Return [x, y] of the center of cell containing provided text 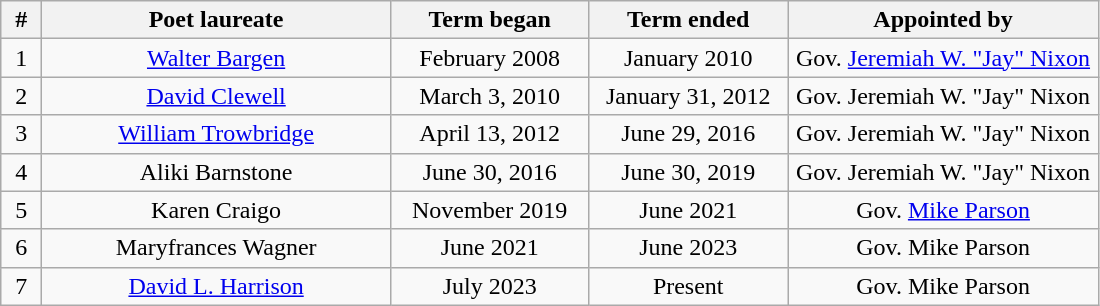
# [22, 20]
2 [22, 96]
Poet laureate [216, 20]
Walter Bargen [216, 58]
January 2010 [688, 58]
June 30, 2016 [490, 172]
David L. Harrison [216, 286]
5 [22, 210]
6 [22, 248]
Term ended [688, 20]
7 [22, 286]
Appointed by [944, 20]
March 3, 2010 [490, 96]
June 2023 [688, 248]
June 30, 2019 [688, 172]
3 [22, 134]
Karen Craigo [216, 210]
April 13, 2012 [490, 134]
Maryfrances Wagner [216, 248]
February 2008 [490, 58]
4 [22, 172]
William Trowbridge [216, 134]
July 2023 [490, 286]
Aliki Barnstone [216, 172]
November 2019 [490, 210]
Present [688, 286]
David Clewell [216, 96]
1 [22, 58]
Term began [490, 20]
January 31, 2012 [688, 96]
June 29, 2016 [688, 134]
